From the cell containing the given text, extract its center point as (X, Y) coordinate. 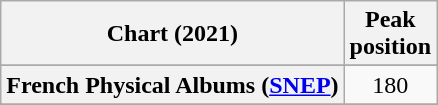
Peakposition (390, 34)
French Physical Albums (SNEP) (172, 85)
Chart (2021) (172, 34)
180 (390, 85)
